Detect which cell encompasses the target text, then output its (x, y) center coordinate. 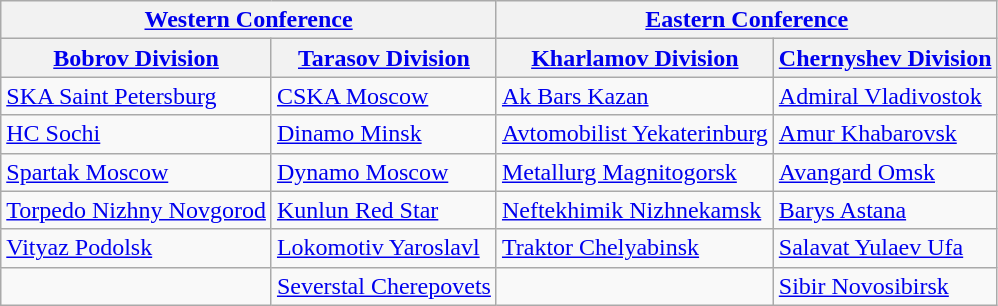
Admiral Vladivostok (885, 96)
Salavat Yulaev Ufa (885, 248)
Torpedo Nizhny Novgorod (136, 210)
Amur Khabarovsk (885, 134)
Western Conference (249, 20)
Vityaz Podolsk (136, 248)
Neftekhimik Nizhnekamsk (634, 210)
Spartak Moscow (136, 172)
Avangard Omsk (885, 172)
Ak Bars Kazan (634, 96)
Avtomobilist Yekaterinburg (634, 134)
CSKA Moscow (384, 96)
HC Sochi (136, 134)
Barys Astana (885, 210)
Metallurg Magnitogorsk (634, 172)
Kharlamov Division (634, 58)
Bobrov Division (136, 58)
Tarasov Division (384, 58)
Sibir Novosibirsk (885, 286)
Traktor Chelyabinsk (634, 248)
Severstal Cherepovets (384, 286)
SKA Saint Petersburg (136, 96)
Kunlun Red Star (384, 210)
Eastern Conference (746, 20)
Dynamo Moscow (384, 172)
Chernyshev Division (885, 58)
Dinamo Minsk (384, 134)
Lokomotiv Yaroslavl (384, 248)
